Search for the cell housing the specified text and yield its [X, Y] center coordinate. 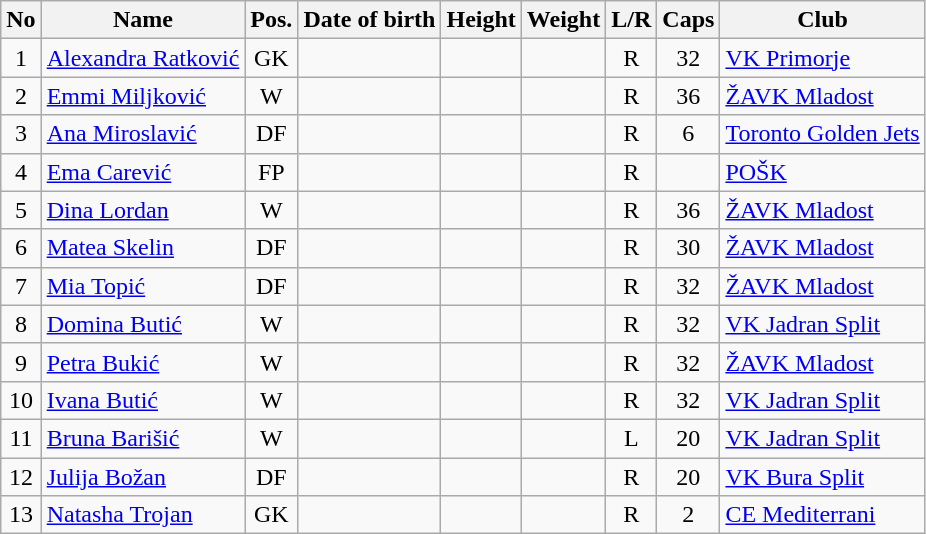
Club [822, 20]
4 [21, 172]
POŠK [822, 172]
VK Bura Split [822, 477]
1 [21, 58]
No [21, 20]
5 [21, 210]
Emmi Miljković [143, 96]
L [632, 438]
11 [21, 438]
FP [272, 172]
Ivana Butić [143, 400]
Bruna Barišić [143, 438]
Dina Lordan [143, 210]
8 [21, 324]
Pos. [272, 20]
12 [21, 477]
Toronto Golden Jets [822, 134]
30 [688, 248]
Natasha Trojan [143, 515]
Petra Bukić [143, 362]
Matea Skelin [143, 248]
3 [21, 134]
Date of birth [370, 20]
Ana Miroslavić [143, 134]
Julija Božan [143, 477]
13 [21, 515]
10 [21, 400]
VK Primorje [822, 58]
L/R [632, 20]
Caps [688, 20]
Height [481, 20]
Weight [563, 20]
Name [143, 20]
CE Mediterrani [822, 515]
7 [21, 286]
9 [21, 362]
Mia Topić [143, 286]
Domina Butić [143, 324]
Alexandra Ratković [143, 58]
Ema Carević [143, 172]
